For the text-containing cell, return its midpoint in [x, y] coordinate format. 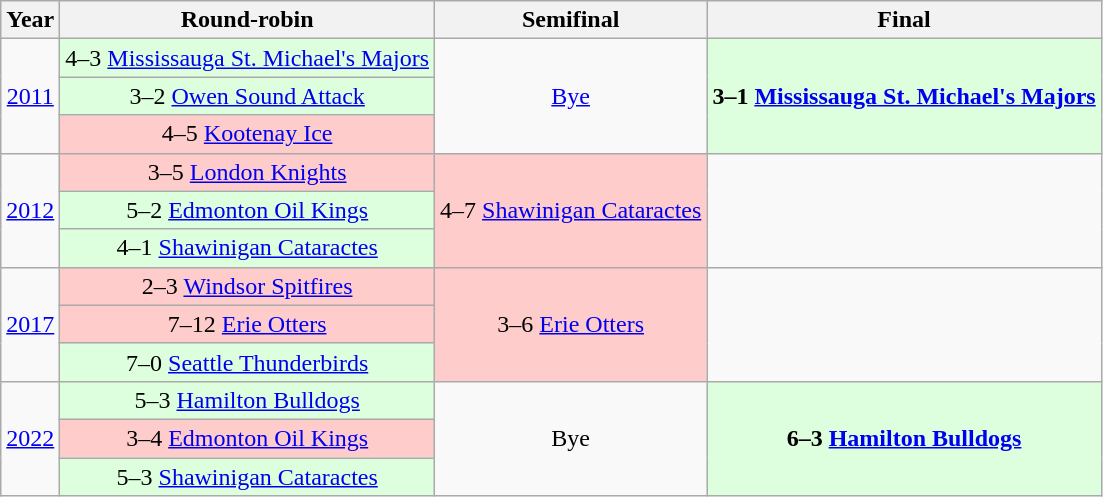
Final [904, 20]
3–6 Erie Otters [571, 324]
Year [30, 20]
2012 [30, 210]
3–4 Edmonton Oil Kings [248, 438]
5–3 Hamilton Bulldogs [248, 400]
3–1 Mississauga St. Michael's Majors [904, 96]
Semifinal [571, 20]
2011 [30, 96]
2017 [30, 324]
4–3 Mississauga St. Michael's Majors [248, 58]
7–0 Seattle Thunderbirds [248, 362]
4–5 Kootenay Ice [248, 134]
3–5 London Knights [248, 172]
7–12 Erie Otters [248, 324]
Round-robin [248, 20]
4–7 Shawinigan Cataractes [571, 210]
2022 [30, 438]
4–1 Shawinigan Cataractes [248, 248]
3–2 Owen Sound Attack [248, 96]
5–2 Edmonton Oil Kings [248, 210]
2–3 Windsor Spitfires [248, 286]
6–3 Hamilton Bulldogs [904, 438]
5–3 Shawinigan Cataractes [248, 477]
